Return [X, Y] of the center of cell containing provided text 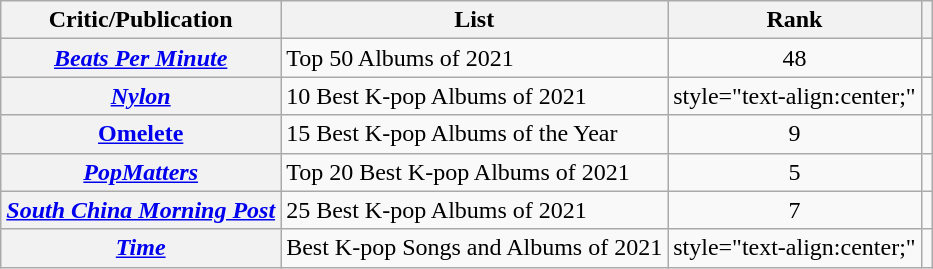
List [474, 20]
Critic/Publication [141, 20]
7 [794, 210]
Time [141, 248]
Rank [794, 20]
PopMatters [141, 172]
Best K-pop Songs and Albums of 2021 [474, 248]
48 [794, 58]
5 [794, 172]
9 [794, 134]
South China Morning Post [141, 210]
Omelete [141, 134]
Beats Per Minute [141, 58]
10 Best K-pop Albums of 2021 [474, 96]
Top 50 Albums of 2021 [474, 58]
25 Best K-pop Albums of 2021 [474, 210]
Nylon [141, 96]
15 Best K-pop Albums of the Year [474, 134]
Top 20 Best K-pop Albums of 2021 [474, 172]
